Scan for the cell matching the given text and deliver its [x, y] coordinate at center. 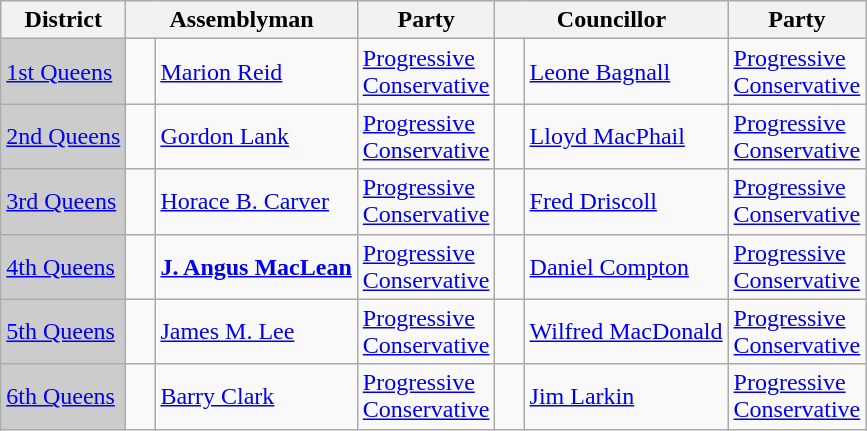
1st Queens [64, 72]
Wilfred MacDonald [626, 332]
District [64, 20]
Lloyd MacPhail [626, 136]
3rd Queens [64, 202]
Horace B. Carver [256, 202]
James M. Lee [256, 332]
Barry Clark [256, 396]
Councillor [612, 20]
2nd Queens [64, 136]
J. Angus MacLean [256, 266]
6th Queens [64, 396]
Fred Driscoll [626, 202]
Marion Reid [256, 72]
Gordon Lank [256, 136]
Jim Larkin [626, 396]
Daniel Compton [626, 266]
Leone Bagnall [626, 72]
Assemblyman [242, 20]
5th Queens [64, 332]
4th Queens [64, 266]
